Return the (X, Y) coordinate for the center point of the cell that contains the specified text.  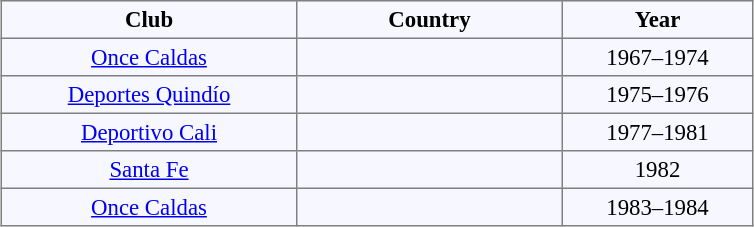
1983–1984 (657, 207)
Club (149, 20)
1982 (657, 170)
Year (657, 20)
Country (430, 20)
1975–1976 (657, 95)
1977–1981 (657, 132)
Deportes Quindío (149, 95)
Santa Fe (149, 170)
Deportivo Cali (149, 132)
1967–1974 (657, 57)
